Capture the cell that displays the provided text and extract its [x, y] central coordinate. 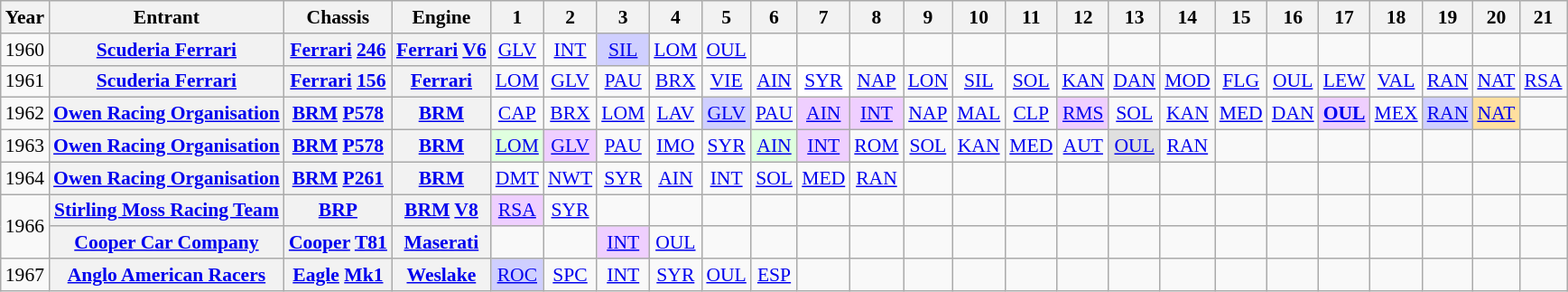
1962 [25, 114]
Entrant [166, 17]
9 [928, 17]
Maserati [441, 243]
MEX [1396, 114]
Chassis [338, 17]
3 [623, 17]
RMS [1083, 114]
Ferrari 246 [338, 50]
18 [1396, 17]
BRP [338, 211]
21 [1543, 17]
13 [1134, 17]
VIE [726, 81]
17 [1345, 17]
15 [1241, 17]
MAL [979, 114]
Ferrari [441, 81]
Weslake [441, 275]
ROM [876, 146]
MOD [1188, 81]
Year [25, 17]
20 [1496, 17]
Anglo American Racers [166, 275]
10 [979, 17]
1966 [25, 226]
Stirling Moss Racing Team [166, 211]
Engine [441, 17]
LAV [675, 114]
Ferrari V6 [441, 50]
BRM V8 [441, 211]
FLG [1241, 81]
Ferrari 156 [338, 81]
IMO [675, 146]
1963 [25, 146]
1964 [25, 178]
5 [726, 17]
CLP [1031, 114]
7 [823, 17]
8 [876, 17]
BRM P261 [338, 178]
Cooper T81 [338, 243]
6 [775, 17]
CAP [517, 114]
LON [928, 81]
19 [1448, 17]
11 [1031, 17]
DMT [517, 178]
16 [1293, 17]
4 [675, 17]
VAL [1396, 81]
Cooper Car Company [166, 243]
SPC [571, 275]
1967 [25, 275]
AUT [1083, 146]
1 [517, 17]
2 [571, 17]
14 [1188, 17]
12 [1083, 17]
NWT [571, 178]
1960 [25, 50]
1961 [25, 81]
ESP [775, 275]
Eagle Mk1 [338, 275]
ROC [517, 275]
LEW [1345, 81]
